For the text-containing cell, return its midpoint in (X, Y) coordinate format. 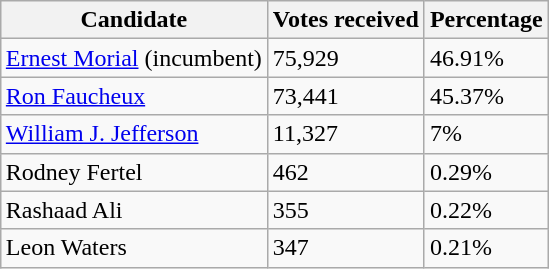
0.21% (486, 248)
Candidate (134, 20)
11,327 (346, 134)
46.91% (486, 58)
Leon Waters (134, 248)
Rodney Fertel (134, 172)
7% (486, 134)
73,441 (346, 96)
75,929 (346, 58)
462 (346, 172)
0.29% (486, 172)
347 (346, 248)
Percentage (486, 20)
Ron Faucheux (134, 96)
Ernest Morial (incumbent) (134, 58)
Rashaad Ali (134, 210)
Votes received (346, 20)
0.22% (486, 210)
William J. Jefferson (134, 134)
355 (346, 210)
45.37% (486, 96)
